Pinpoint the cell where the given text exists, returning its (X, Y) midpoint coordinate. 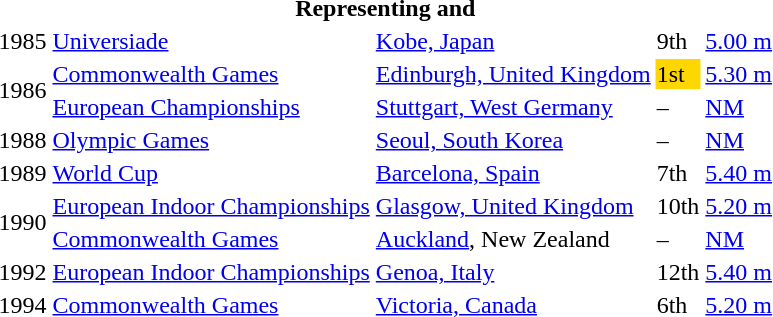
Glasgow, United Kingdom (513, 206)
Barcelona, Spain (513, 173)
Auckland, New Zealand (513, 239)
Edinburgh, United Kingdom (513, 74)
Seoul, South Korea (513, 140)
12th (678, 272)
World Cup (211, 173)
Stuttgart, West Germany (513, 107)
Universiade (211, 41)
9th (678, 41)
European Championships (211, 107)
Kobe, Japan (513, 41)
Genoa, Italy (513, 272)
Olympic Games (211, 140)
1st (678, 74)
10th (678, 206)
7th (678, 173)
